Find where the given text appears and provide that cell's center as (X, Y) coordinate. 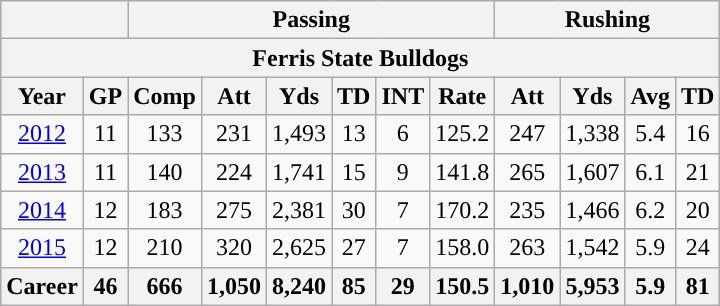
81 (698, 286)
235 (528, 210)
666 (165, 286)
224 (234, 172)
Rate (462, 96)
16 (698, 134)
1,466 (592, 210)
Comp (165, 96)
Ferris State Bulldogs (360, 58)
170.2 (462, 210)
30 (354, 210)
Avg (650, 96)
Rushing (608, 20)
275 (234, 210)
6 (403, 134)
Passing (312, 20)
5,953 (592, 286)
210 (165, 248)
INT (403, 96)
1,493 (300, 134)
9 (403, 172)
27 (354, 248)
2,381 (300, 210)
6.2 (650, 210)
85 (354, 286)
21 (698, 172)
183 (165, 210)
6.1 (650, 172)
231 (234, 134)
Career (42, 286)
158.0 (462, 248)
1,741 (300, 172)
247 (528, 134)
1,607 (592, 172)
1,050 (234, 286)
141.8 (462, 172)
2014 (42, 210)
GP (105, 96)
2015 (42, 248)
263 (528, 248)
1,542 (592, 248)
5.4 (650, 134)
13 (354, 134)
2012 (42, 134)
15 (354, 172)
1,338 (592, 134)
8,240 (300, 286)
265 (528, 172)
2013 (42, 172)
140 (165, 172)
20 (698, 210)
320 (234, 248)
125.2 (462, 134)
133 (165, 134)
46 (105, 286)
24 (698, 248)
29 (403, 286)
150.5 (462, 286)
2,625 (300, 248)
Year (42, 96)
1,010 (528, 286)
